Scan for the cell matching the given text and deliver its (X, Y) coordinate at center. 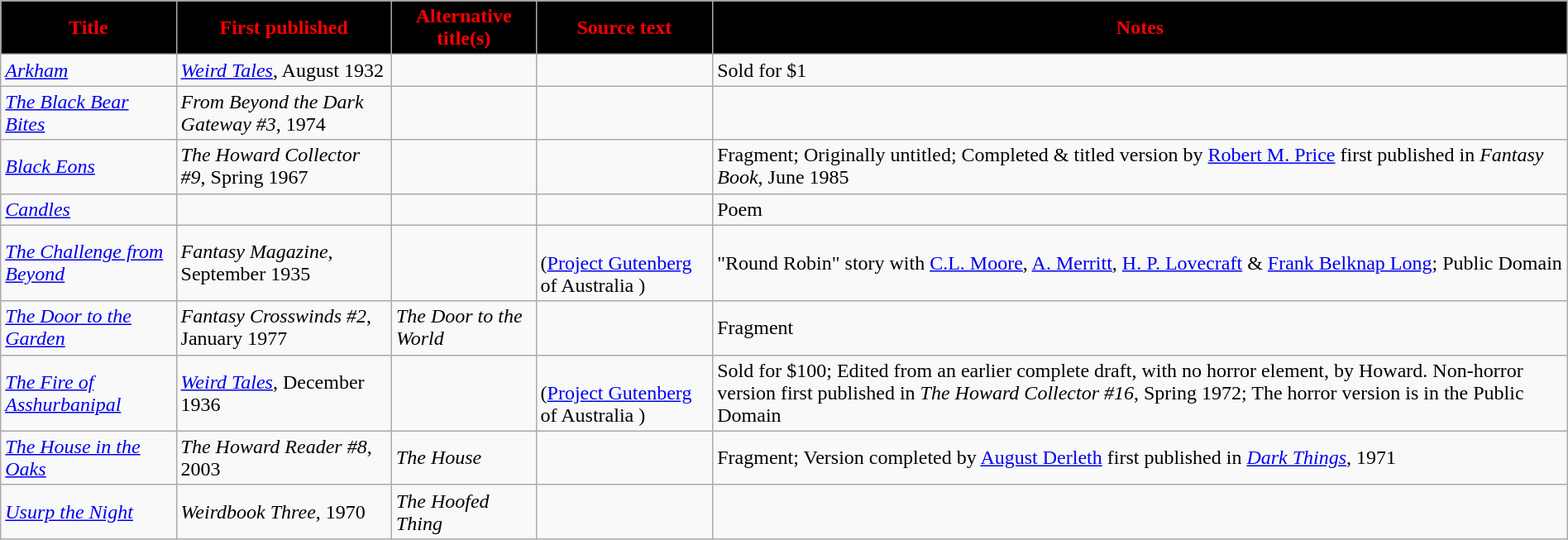
The Hoofed Thing (463, 511)
The House in the Oaks (88, 458)
Weird Tales, August 1932 (284, 70)
Candles (88, 209)
Fragment; Version completed by August Derleth first published in Dark Things, 1971 (1140, 458)
From Beyond the Dark Gateway #3, 1974 (284, 112)
The Door to the Garden (88, 327)
The Door to the World (463, 327)
Fantasy Crosswinds #2, January 1977 (284, 327)
Poem (1140, 209)
Fragment; Originally untitled; Completed & titled version by Robert M. Price first published in Fantasy Book, June 1985 (1140, 167)
The Black Bear Bites (88, 112)
The Challenge from Beyond (88, 263)
Title (88, 28)
Fantasy Magazine, September 1935 (284, 263)
Sold for $1 (1140, 70)
The Howard Reader #8, 2003 (284, 458)
Arkham (88, 70)
Fragment (1140, 327)
First published (284, 28)
The Howard Collector #9, Spring 1967 (284, 167)
"Round Robin" story with C.L. Moore, A. Merritt, H. P. Lovecraft & Frank Belknap Long; Public Domain (1140, 263)
Black Eons (88, 167)
Source text (624, 28)
Usurp the Night (88, 511)
Alternative title(s) (463, 28)
The Fire of Asshurbanipal (88, 393)
Weirdbook Three, 1970 (284, 511)
Notes (1140, 28)
The House (463, 458)
Weird Tales, December 1936 (284, 393)
